Locate the cell with the specified text and output its [X, Y] center coordinate. 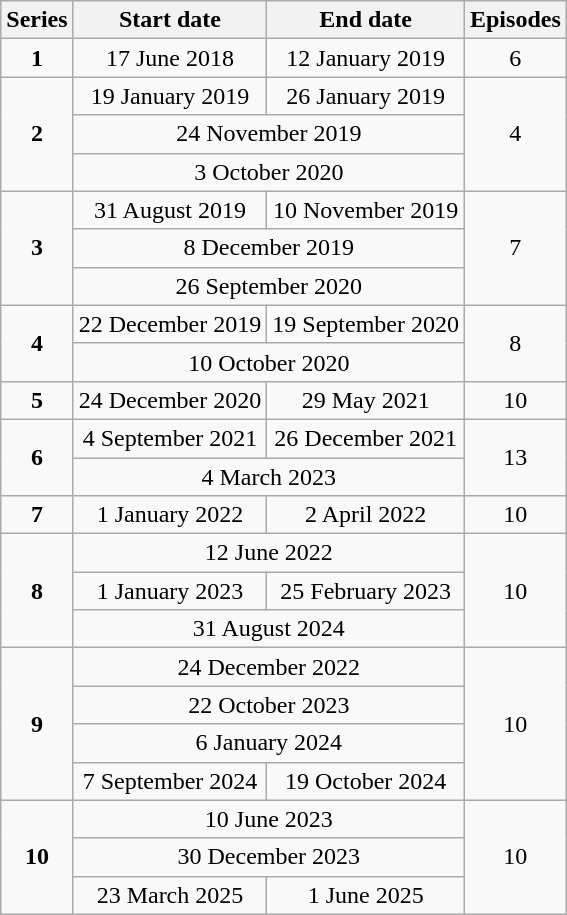
2 [37, 134]
1 January 2023 [170, 591]
4 September 2021 [170, 438]
12 January 2019 [366, 58]
19 September 2020 [366, 324]
17 June 2018 [170, 58]
24 December 2020 [170, 400]
Episodes [515, 20]
13 [515, 457]
4 March 2023 [268, 477]
Start date [170, 20]
8 December 2019 [268, 248]
1 [37, 58]
Series [37, 20]
25 February 2023 [366, 591]
5 [37, 400]
22 October 2023 [268, 705]
26 September 2020 [268, 286]
6 January 2024 [268, 743]
19 January 2019 [170, 96]
10 November 2019 [366, 210]
12 June 2022 [268, 553]
3 October 2020 [268, 172]
2 April 2022 [366, 515]
19 October 2024 [366, 781]
31 August 2024 [268, 629]
23 March 2025 [170, 895]
22 December 2019 [170, 324]
26 January 2019 [366, 96]
10 June 2023 [268, 819]
29 May 2021 [366, 400]
7 September 2024 [170, 781]
10 October 2020 [268, 362]
9 [37, 724]
24 November 2019 [268, 134]
End date [366, 20]
30 December 2023 [268, 857]
24 December 2022 [268, 667]
26 December 2021 [366, 438]
31 August 2019 [170, 210]
3 [37, 248]
1 June 2025 [366, 895]
1 January 2022 [170, 515]
